Identify which cell holds the provided text, then report its [x, y] central coordinate. 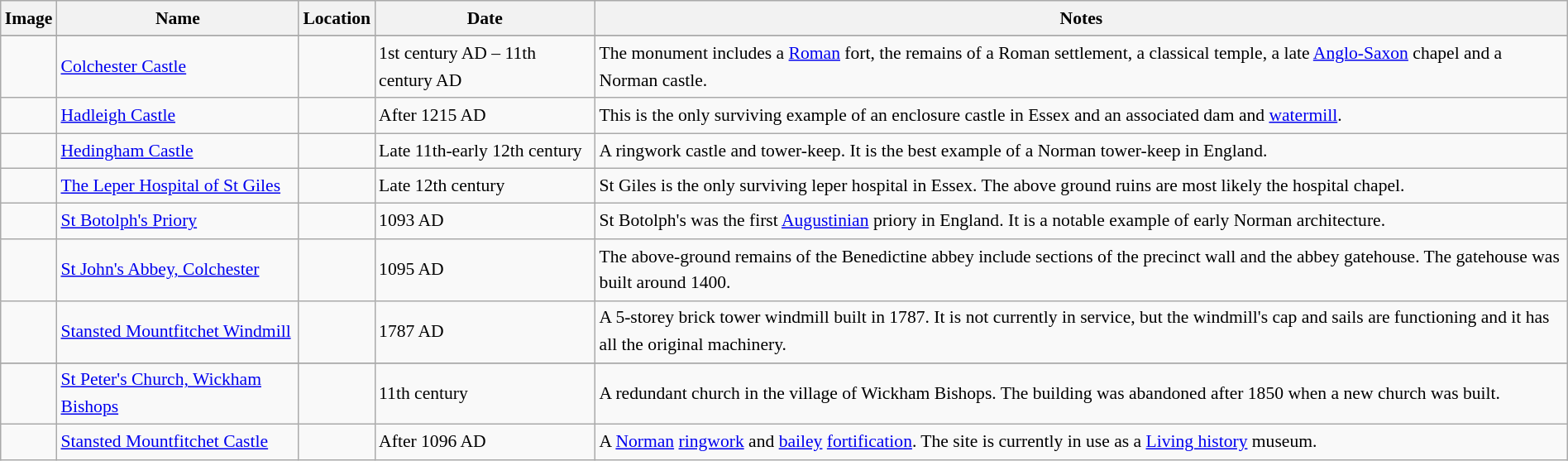
1093 AD [485, 222]
Image [29, 18]
Stansted Mountfitchet Windmill [177, 333]
A ringwork castle and tower-keep. It is the best example of a Norman tower-keep in England. [1082, 151]
Late 11th-early 12th century [485, 151]
St Giles is the only surviving leper hospital in Essex. The above ground ruins are most likely the hospital chapel. [1082, 187]
1787 AD [485, 333]
Colchester Castle [177, 68]
After 1215 AD [485, 116]
St Peter's Church, Wickham Bishops [177, 394]
Late 12th century [485, 187]
A redundant church in the village of Wickham Bishops. The building was abandoned after 1850 when a new church was built. [1082, 394]
1st century AD – 11th century AD [485, 68]
Hedingham Castle [177, 151]
The monument includes a Roman fort, the remains of a Roman settlement, a classical temple, a late Anglo-Saxon chapel and a Norman castle. [1082, 68]
Hadleigh Castle [177, 116]
St Botolph's was the first Augustinian priory in England. It is a notable example of early Norman architecture. [1082, 222]
Location [337, 18]
Name [177, 18]
This is the only surviving example of an enclosure castle in Essex and an associated dam and watermill. [1082, 116]
St Botolph's Priory [177, 222]
1095 AD [485, 270]
Date [485, 18]
Notes [1082, 18]
The Leper Hospital of St Giles [177, 187]
11th century [485, 394]
St John's Abbey, Colchester [177, 270]
The above-ground remains of the Benedictine abbey include sections of the precinct wall and the abbey gatehouse. The gatehouse was built around 1400. [1082, 270]
Stansted Mountfitchet Castle [177, 442]
After 1096 AD [485, 442]
A Norman ringwork and bailey fortification. The site is currently in use as a Living history museum. [1082, 442]
